For the text-containing cell, return its midpoint in (x, y) coordinate format. 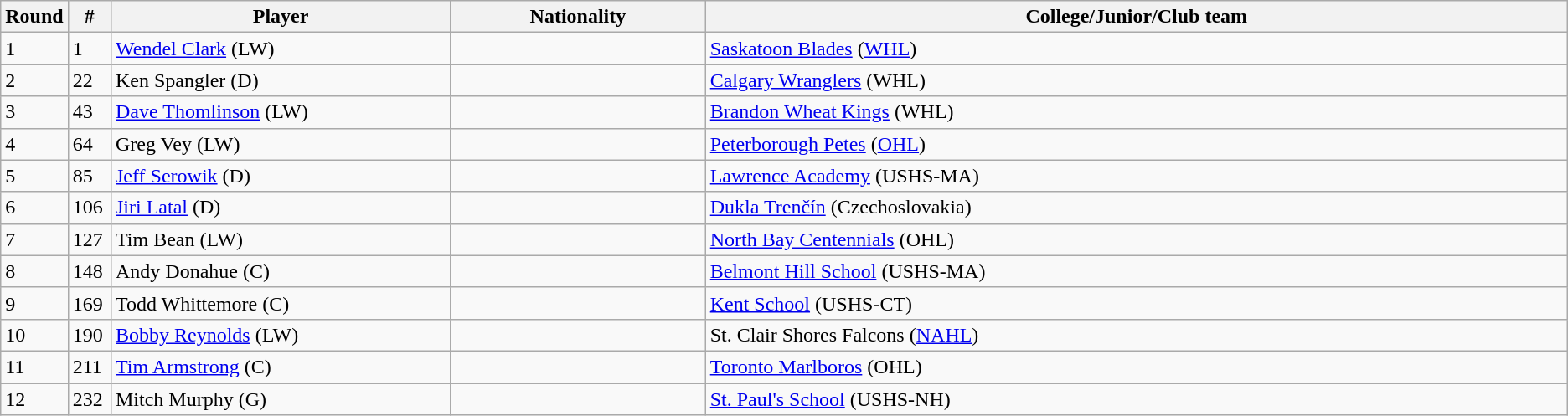
Jeff Serowik (D) (280, 176)
St. Clair Shores Falcons (NAHL) (1136, 335)
Jiri Latal (D) (280, 208)
Brandon Wheat Kings (WHL) (1136, 112)
4 (34, 144)
3 (34, 112)
232 (89, 399)
169 (89, 303)
Todd Whittemore (C) (280, 303)
12 (34, 399)
Peterborough Petes (OHL) (1136, 144)
Dukla Trenčín (Czechoslovakia) (1136, 208)
Round (34, 17)
College/Junior/Club team (1136, 17)
127 (89, 239)
85 (89, 176)
Toronto Marlboros (OHL) (1136, 367)
Mitch Murphy (G) (280, 399)
9 (34, 303)
5 (34, 176)
6 (34, 208)
Dave Thomlinson (LW) (280, 112)
Greg Vey (LW) (280, 144)
Andy Donahue (C) (280, 271)
Saskatoon Blades (WHL) (1136, 49)
190 (89, 335)
St. Paul's School (USHS-NH) (1136, 399)
11 (34, 367)
Nationality (578, 17)
211 (89, 367)
148 (89, 271)
Lawrence Academy (USHS-MA) (1136, 176)
North Bay Centennials (OHL) (1136, 239)
22 (89, 80)
Calgary Wranglers (WHL) (1136, 80)
7 (34, 239)
Wendel Clark (LW) (280, 49)
Bobby Reynolds (LW) (280, 335)
Player (280, 17)
106 (89, 208)
Kent School (USHS-CT) (1136, 303)
2 (34, 80)
Tim Armstrong (C) (280, 367)
10 (34, 335)
8 (34, 271)
Ken Spangler (D) (280, 80)
Tim Bean (LW) (280, 239)
43 (89, 112)
# (89, 17)
Belmont Hill School (USHS-MA) (1136, 271)
64 (89, 144)
